Search for the cell housing the specified text and yield its [X, Y] center coordinate. 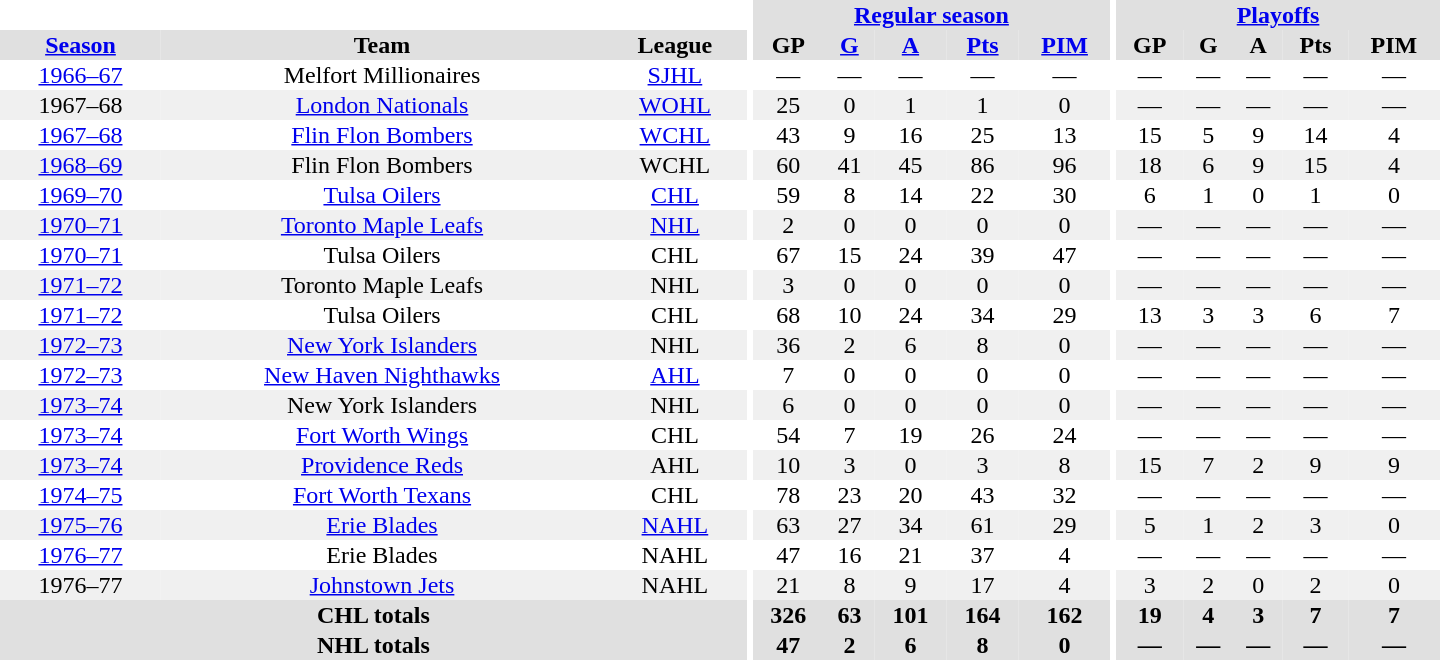
Melfort Millionaires [382, 75]
162 [1065, 615]
Season [80, 45]
41 [849, 165]
86 [983, 165]
23 [849, 495]
18 [1150, 165]
Fort Worth Wings [382, 435]
WOHL [675, 105]
Providence Reds [382, 465]
26 [983, 435]
1969–70 [80, 195]
326 [788, 615]
SJHL [675, 75]
1975–76 [80, 525]
59 [788, 195]
CHL totals [374, 615]
Regular season [931, 15]
Johnstown Jets [382, 585]
164 [983, 615]
60 [788, 165]
1974–75 [80, 495]
20 [910, 495]
1966–67 [80, 75]
Team [382, 45]
68 [788, 315]
54 [788, 435]
NHL totals [374, 645]
36 [788, 345]
61 [983, 525]
New Haven Nighthawks [382, 375]
78 [788, 495]
17 [983, 585]
37 [983, 555]
1968–69 [80, 165]
32 [1065, 495]
Fort Worth Texans [382, 495]
96 [1065, 165]
Playoffs [1278, 15]
London Nationals [382, 105]
27 [849, 525]
League [675, 45]
39 [983, 255]
45 [910, 165]
22 [983, 195]
101 [910, 615]
67 [788, 255]
30 [1065, 195]
